Output the (x, y) coordinate of the center of the cell containing the given text.  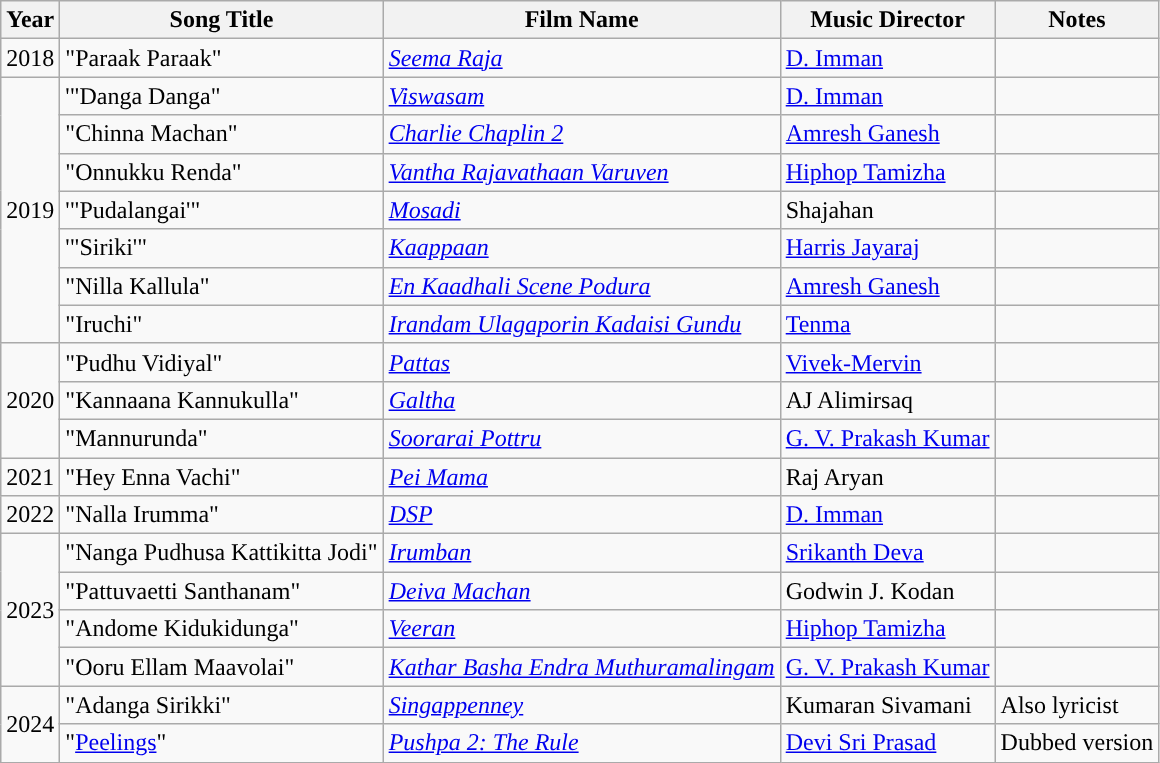
Irumban (582, 553)
Also lyricist (1077, 705)
Mosadi (582, 210)
Pattas (582, 362)
Srikanth Deva (888, 553)
"Iruchi" (222, 324)
Harris Jayaraj (888, 248)
Song Title (222, 20)
Dubbed version (1077, 743)
"Pattuvaetti Santhanam" (222, 591)
Kaappaan (582, 248)
Vantha Rajavathaan Varuven (582, 172)
2019 (30, 210)
Tenma (888, 324)
Music Director (888, 20)
Kumaran Sivamani (888, 705)
"Adanga Sirikki" (222, 705)
Irandam Ulagaporin Kadaisi Gundu (582, 324)
Galtha (582, 400)
En Kaadhali Scene Podura (582, 286)
"Paraak Paraak" (222, 58)
Seema Raja (582, 58)
2023 (30, 610)
"Pudhu Vidiyal" (222, 362)
Raj Aryan (888, 477)
Notes (1077, 20)
2024 (30, 724)
Godwin J. Kodan (888, 591)
Shajahan (888, 210)
"Peelings" (222, 743)
2021 (30, 477)
"Andome Kidukidunga" (222, 629)
DSP (582, 515)
"Chinna Machan" (222, 134)
2020 (30, 400)
2022 (30, 515)
Viswasam (582, 96)
Film Name (582, 20)
Veeran (582, 629)
"Nanga Pudhusa Kattikitta Jodi" (222, 553)
"Nalla Irumma" (222, 515)
Kathar Basha Endra Muthuramalingam (582, 667)
Charlie Chaplin 2 (582, 134)
2018 (30, 58)
"Mannurunda" (222, 438)
Singappenney (582, 705)
Soorarai Pottru (582, 438)
"Kannaana Kannukulla" (222, 400)
AJ Alimirsaq (888, 400)
"Onnukku Renda" (222, 172)
Year (30, 20)
'"Siriki'" (222, 248)
Pushpa 2: The Rule (582, 743)
"Nilla Kallula" (222, 286)
'"Danga Danga" (222, 96)
Deiva Machan (582, 591)
"Ooru Ellam Maavolai" (222, 667)
"Hey Enna Vachi" (222, 477)
'"Pudalangai'" (222, 210)
Devi Sri Prasad (888, 743)
Pei Mama (582, 477)
Vivek-Mervin (888, 362)
